Locate the cell with the specified text and output its [x, y] center coordinate. 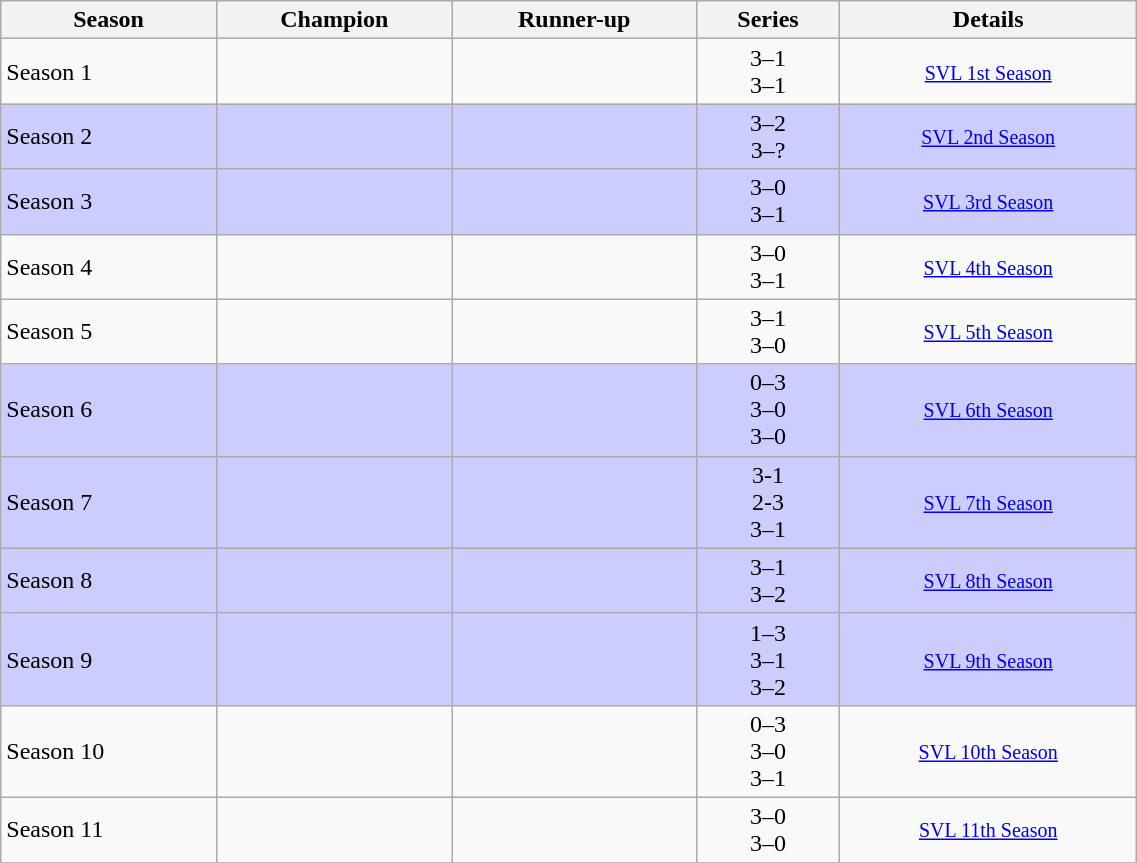
1–33–13–2 [768, 659]
SVL 7th Season [988, 502]
3–03–0 [768, 830]
Details [988, 20]
Season 6 [109, 410]
Season 3 [109, 202]
Runner-up [574, 20]
3–13–1 [768, 72]
Season 7 [109, 502]
SVL 10th Season [988, 751]
Season 8 [109, 580]
Season 2 [109, 136]
SVL 2nd Season [988, 136]
SVL 8th Season [988, 580]
Champion [334, 20]
Season 4 [109, 266]
0–33–03–1 [768, 751]
Season 10 [109, 751]
Season 9 [109, 659]
0–33–03–0 [768, 410]
3–13–2 [768, 580]
SVL 9th Season [988, 659]
Season [109, 20]
SVL 5th Season [988, 332]
Season 5 [109, 332]
SVL 4th Season [988, 266]
SVL 6th Season [988, 410]
SVL 1st Season [988, 72]
3–13–0 [768, 332]
SVL 3rd Season [988, 202]
Season 11 [109, 830]
3–23–? [768, 136]
Season 1 [109, 72]
3-12-33–1 [768, 502]
Series [768, 20]
SVL 11th Season [988, 830]
